For the text-containing cell, return its midpoint in [x, y] coordinate format. 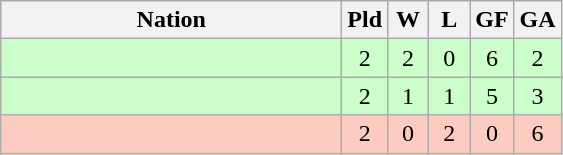
GF [492, 20]
GA [538, 20]
Nation [172, 20]
3 [538, 96]
L [450, 20]
5 [492, 96]
W [408, 20]
Pld [365, 20]
